Scan for the cell matching the given text and deliver its [x, y] coordinate at center. 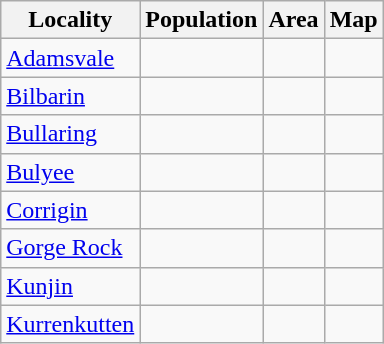
Bullaring [70, 134]
Corrigin [70, 210]
Map [354, 20]
Kunjin [70, 286]
Locality [70, 20]
Population [202, 20]
Gorge Rock [70, 248]
Adamsvale [70, 58]
Bulyee [70, 172]
Kurrenkutten [70, 324]
Bilbarin [70, 96]
Area [294, 20]
